Capture the cell that displays the provided text and extract its (x, y) central coordinate. 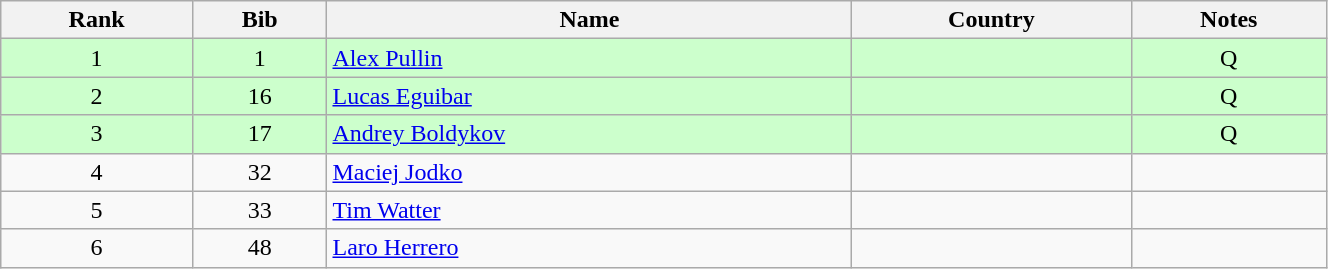
32 (260, 172)
Country (992, 20)
Alex Pullin (590, 58)
Tim Watter (590, 210)
17 (260, 134)
16 (260, 96)
Notes (1228, 20)
Bib (260, 20)
5 (97, 210)
Lucas Eguibar (590, 96)
2 (97, 96)
33 (260, 210)
4 (97, 172)
Maciej Jodko (590, 172)
Rank (97, 20)
Laro Herrero (590, 248)
48 (260, 248)
3 (97, 134)
6 (97, 248)
Andrey Boldykov (590, 134)
Name (590, 20)
